Locate the cell with the specified text and output its [x, y] center coordinate. 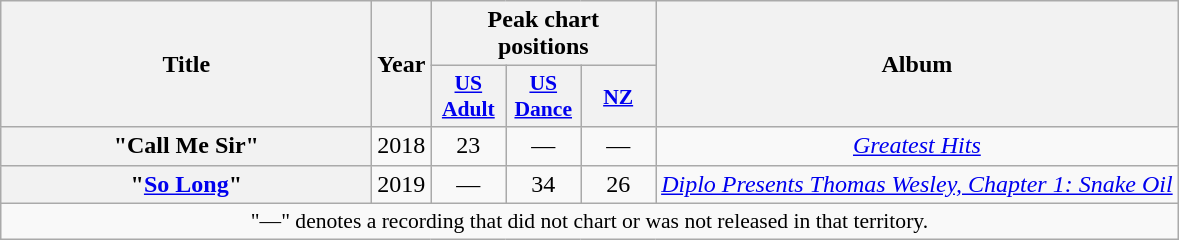
Title [186, 64]
34 [544, 184]
Year [402, 64]
2018 [402, 146]
"Call Me Sir" [186, 146]
Peak chartpositions [544, 34]
USDance [544, 96]
Diplo Presents Thomas Wesley, Chapter 1: Snake Oil [918, 184]
23 [468, 146]
26 [618, 184]
"So Long" [186, 184]
2019 [402, 184]
"—" denotes a recording that did not chart or was not released in that territory. [590, 221]
Greatest Hits [918, 146]
Album [918, 64]
USAdult [468, 96]
NZ [618, 96]
